Pinpoint the cell where the given text exists, returning its (x, y) midpoint coordinate. 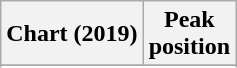
Peakposition (189, 34)
Chart (2019) (72, 34)
